Detect which cell encompasses the target text, then output its (x, y) center coordinate. 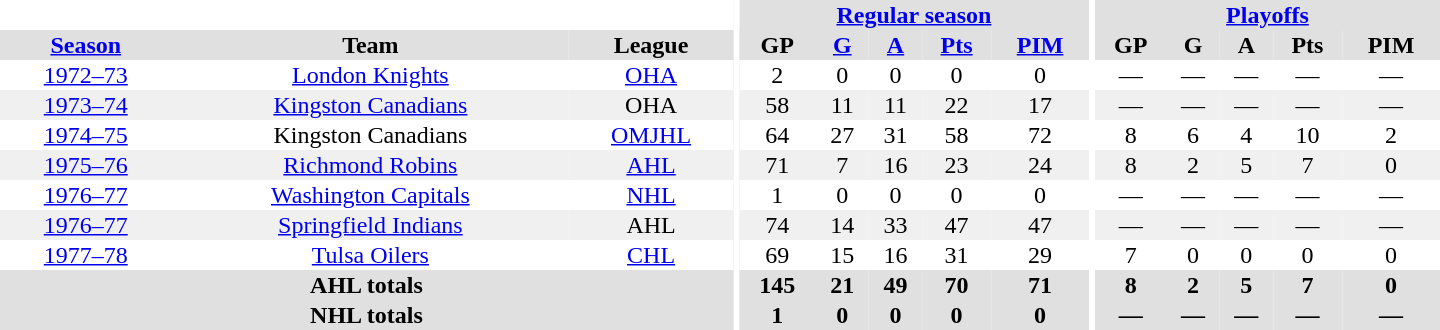
OMJHL (651, 135)
14 (842, 225)
4 (1246, 135)
145 (778, 285)
69 (778, 255)
Playoffs (1268, 15)
1972–73 (86, 75)
1973–74 (86, 105)
Richmond Robins (371, 165)
Washington Capitals (371, 195)
22 (956, 105)
27 (842, 135)
Season (86, 45)
Team (371, 45)
23 (956, 165)
15 (842, 255)
64 (778, 135)
AHL totals (366, 285)
21 (842, 285)
CHL (651, 255)
33 (896, 225)
Regular season (914, 15)
1974–75 (86, 135)
72 (1040, 135)
29 (1040, 255)
17 (1040, 105)
NHL totals (366, 315)
League (651, 45)
Tulsa Oilers (371, 255)
24 (1040, 165)
49 (896, 285)
1977–78 (86, 255)
NHL (651, 195)
1975–76 (86, 165)
London Knights (371, 75)
6 (1194, 135)
74 (778, 225)
70 (956, 285)
Springfield Indians (371, 225)
10 (1308, 135)
